Output the (X, Y) coordinate of the center of the cell containing the given text.  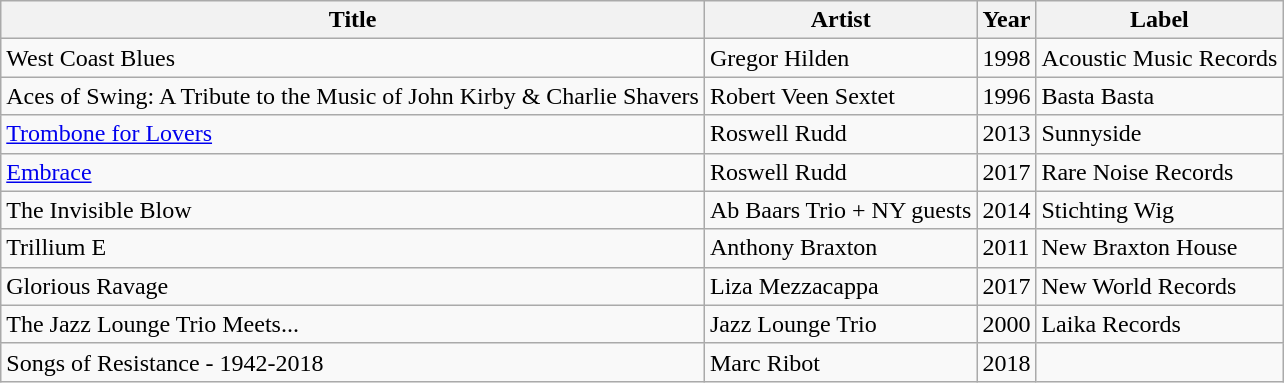
Year (1006, 20)
2018 (1006, 362)
1998 (1006, 58)
2000 (1006, 324)
Marc Ribot (840, 362)
1996 (1006, 96)
Gregor Hilden (840, 58)
West Coast Blues (353, 58)
Robert Veen Sextet (840, 96)
Liza Mezzacappa (840, 286)
New World Records (1160, 286)
Trillium E (353, 248)
Aces of Swing: A Tribute to the Music of John Kirby & Charlie Shavers (353, 96)
Sunnyside (1160, 134)
2011 (1006, 248)
2013 (1006, 134)
2014 (1006, 210)
Glorious Ravage (353, 286)
Trombone for Lovers (353, 134)
Anthony Braxton (840, 248)
Ab Baars Trio + NY guests (840, 210)
Basta Basta (1160, 96)
Rare Noise Records (1160, 172)
Title (353, 20)
New Braxton House (1160, 248)
Stichting Wig (1160, 210)
The Invisible Blow (353, 210)
Songs of Resistance - 1942-2018 (353, 362)
Label (1160, 20)
Artist (840, 20)
The Jazz Lounge Trio Meets... (353, 324)
Laika Records (1160, 324)
Embrace (353, 172)
Jazz Lounge Trio (840, 324)
Acoustic Music Records (1160, 58)
